For the text-containing cell, return its midpoint in (X, Y) coordinate format. 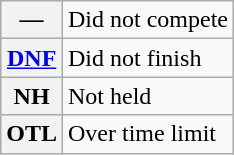
Not held (148, 96)
DNF (32, 58)
Did not finish (148, 58)
Over time limit (148, 134)
NH (32, 96)
Did not compete (148, 20)
OTL (32, 134)
— (32, 20)
